Return (x, y) of the center of cell containing provided text 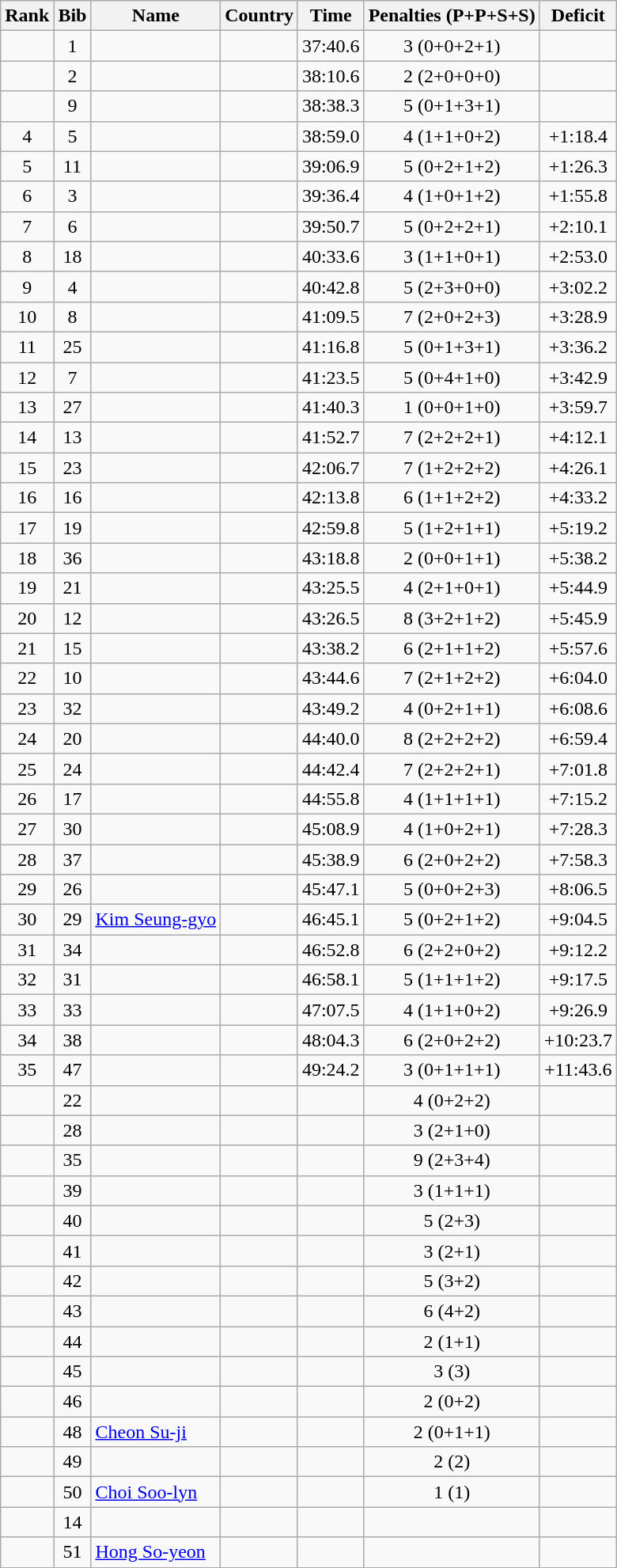
+5:44.9 (577, 588)
+3:28.9 (577, 317)
Penalties (P+P+S+S) (452, 16)
44:40.0 (331, 738)
+2:10.1 (577, 226)
45:47.1 (331, 890)
46 (73, 1402)
1 (1) (452, 1492)
43:25.5 (331, 588)
+3:42.9 (577, 378)
+7:58.3 (577, 859)
5 (0+2+2+1) (452, 226)
+3:59.7 (577, 408)
48:04.3 (331, 1040)
43 (73, 1311)
48 (73, 1432)
9 (2+3+4) (452, 1160)
46:45.1 (331, 920)
2 (2+0+0+0) (452, 76)
45 (73, 1372)
45:38.9 (331, 859)
+3:02.2 (577, 287)
41 (73, 1251)
Deficit (577, 16)
2 (73, 76)
40:42.8 (331, 287)
43:18.8 (331, 558)
39:06.9 (331, 166)
+9:04.5 (577, 920)
5 (1+1+1+2) (452, 980)
50 (73, 1492)
7 (2+1+2+2) (452, 678)
5 (0+4+1+0) (452, 378)
Cheon Su-ji (156, 1432)
46:52.8 (331, 950)
+5:45.9 (577, 618)
41:23.5 (331, 378)
41:40.3 (331, 408)
3 (2+1+0) (452, 1130)
+6:04.0 (577, 678)
2 (1+1) (452, 1342)
Bib (73, 16)
46:58.1 (331, 980)
+1:18.4 (577, 136)
+2:53.0 (577, 256)
Choi Soo-lyn (156, 1492)
45:08.9 (331, 829)
47:07.5 (331, 1010)
+7:28.3 (577, 829)
+5:19.2 (577, 528)
49 (73, 1462)
39:36.4 (331, 196)
+1:26.3 (577, 166)
38:10.6 (331, 76)
42:13.8 (331, 498)
37 (73, 859)
47 (73, 1070)
6 (1+1+2+2) (452, 498)
49:24.2 (331, 1070)
5 (1+2+1+1) (452, 528)
5 (2+3+0+0) (452, 287)
+4:12.1 (577, 438)
+1:55.8 (577, 196)
41:09.5 (331, 317)
Country (259, 16)
+7:01.8 (577, 769)
43:26.5 (331, 618)
37:40.6 (331, 46)
+11:43.6 (577, 1070)
3 (3) (452, 1372)
4 (1+0+1+2) (452, 196)
+10:23.7 (577, 1040)
+5:57.6 (577, 648)
43:38.2 (331, 648)
Rank (27, 16)
6 (2+1+1+2) (452, 648)
+9:17.5 (577, 980)
38:59.0 (331, 136)
43:49.2 (331, 708)
4 (1+0+2+1) (452, 829)
+6:08.6 (577, 708)
42 (73, 1281)
44:55.8 (331, 799)
5 (0+0+2+3) (452, 890)
3 (73, 196)
Time (331, 16)
+6:59.4 (577, 738)
+3:36.2 (577, 347)
43:44.6 (331, 678)
+4:26.1 (577, 468)
2 (0+2) (452, 1402)
5 (2+3) (452, 1221)
+7:15.2 (577, 799)
3 (0+1+1+1) (452, 1070)
+4:33.2 (577, 498)
6 (4+2) (452, 1311)
44:42.4 (331, 769)
+8:06.5 (577, 890)
1 (0+0+1+0) (452, 408)
+5:38.2 (577, 558)
7 (1+2+2+2) (452, 468)
3 (1+1+1) (452, 1190)
2 (0+1+1) (452, 1432)
42:06.7 (331, 468)
7 (2+0+2+3) (452, 317)
51 (73, 1552)
41:16.8 (331, 347)
3 (0+0+2+1) (452, 46)
4 (0+2+1+1) (452, 708)
2 (2) (452, 1462)
4 (1+1+1+1) (452, 799)
Hong So-yeon (156, 1552)
39:50.7 (331, 226)
42:59.8 (331, 528)
38:38.3 (331, 106)
40 (73, 1221)
8 (3+2+1+2) (452, 618)
1 (73, 46)
+9:12.2 (577, 950)
3 (1+1+0+1) (452, 256)
4 (2+1+0+1) (452, 588)
36 (73, 558)
39 (73, 1190)
5 (3+2) (452, 1281)
4 (0+2+2) (452, 1100)
Kim Seung-gyo (156, 920)
6 (2+2+0+2) (452, 950)
8 (2+2+2+2) (452, 738)
Name (156, 16)
40:33.6 (331, 256)
2 (0+0+1+1) (452, 558)
38 (73, 1040)
41:52.7 (331, 438)
44 (73, 1342)
3 (2+1) (452, 1251)
+9:26.9 (577, 1010)
